Search for the cell housing the specified text and yield its [X, Y] center coordinate. 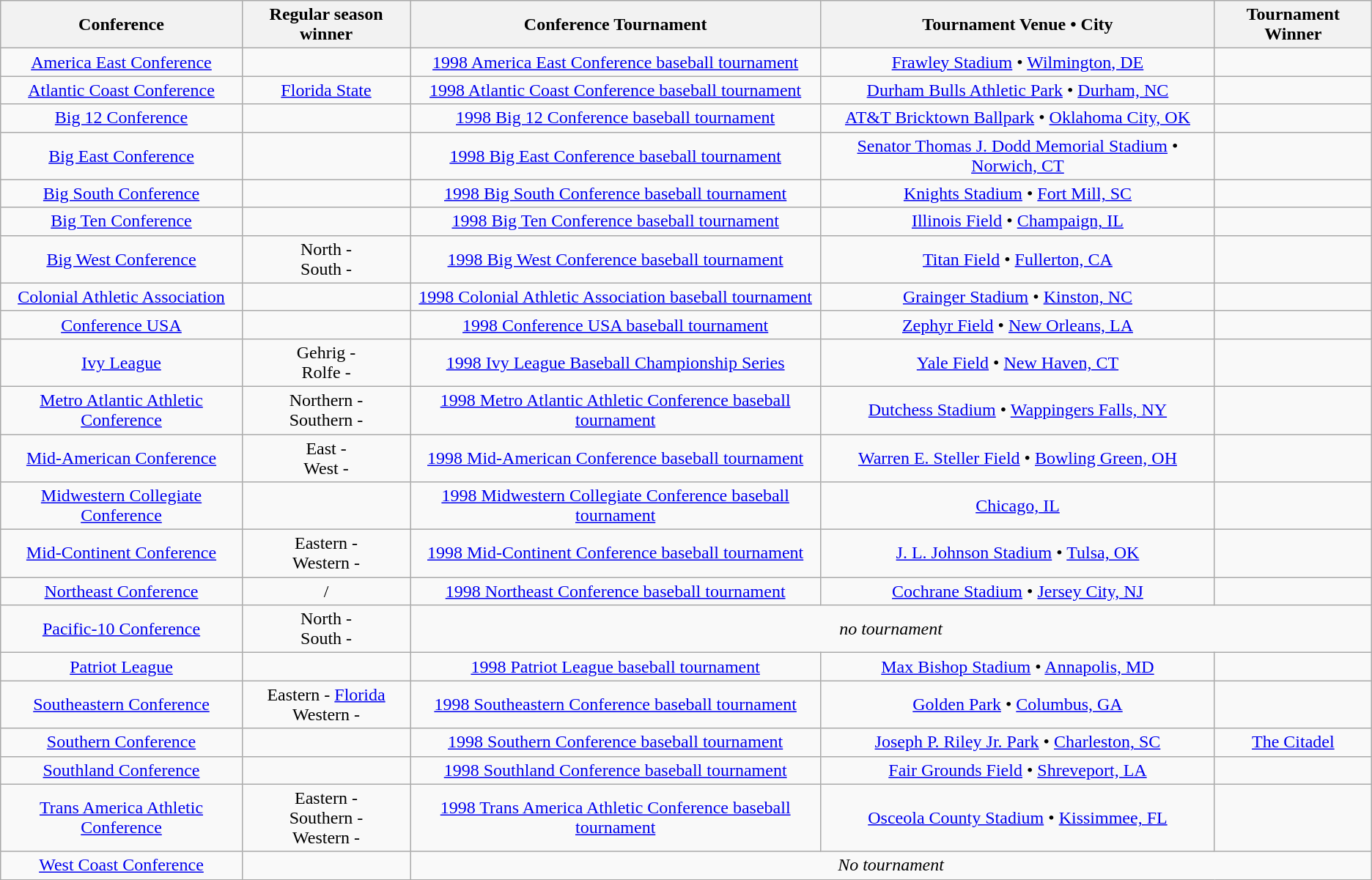
AT&T Bricktown Ballpark • Oklahoma City, OK [1017, 118]
Pacific-10 Conference [122, 629]
J. L. Johnson Stadium • Tulsa, OK [1017, 554]
Ivy League [122, 362]
Illinois Field • Champaign, IL [1017, 221]
Durham Bulls Athletic Park • Durham, NC [1017, 90]
Big South Conference [122, 193]
1998 Metro Atlantic Athletic Conference baseball tournament [616, 410]
Knights Stadium • Fort Mill, SC [1017, 193]
Southern Conference [122, 742]
Big 12 Conference [122, 118]
1998 Midwestern Collegiate Conference baseball tournament [616, 506]
1998 Atlantic Coast Conference baseball tournament [616, 90]
1998 Ivy League Baseball Championship Series [616, 362]
1998 Northeast Conference baseball tournament [616, 591]
Northeast Conference [122, 591]
1998 Colonial Athletic Association baseball tournament [616, 297]
Eastern - FloridaWestern - [326, 705]
1998 Big South Conference baseball tournament [616, 193]
Grainger Stadium • Kinston, NC [1017, 297]
The Citadel [1293, 742]
Warren E. Steller Field • Bowling Green, OH [1017, 457]
Trans America Athletic Conference [122, 818]
Gehrig - Rolfe - [326, 362]
Chicago, IL [1017, 506]
Eastern - Western - [326, 554]
Tournament Venue • City [1017, 25]
Mid-American Conference [122, 457]
Fair Grounds Field • Shreveport, LA [1017, 770]
Southeastern Conference [122, 705]
America East Conference [122, 62]
Big East Conference [122, 155]
Max Bishop Stadium • Annapolis, MD [1017, 667]
Frawley Stadium • Wilmington, DE [1017, 62]
1998 Trans America Athletic Conference baseball tournament [616, 818]
no tournament [891, 629]
1998 Mid-Continent Conference baseball tournament [616, 554]
Atlantic Coast Conference [122, 90]
Mid-Continent Conference [122, 554]
Southland Conference [122, 770]
1998 Southern Conference baseball tournament [616, 742]
Eastern - Southern - Western - [326, 818]
1998 Southeastern Conference baseball tournament [616, 705]
Midwestern Collegiate Conference [122, 506]
1998 Big Ten Conference baseball tournament [616, 221]
Regular season winner [326, 25]
1998 Big West Conference baseball tournament [616, 259]
Dutchess Stadium • Wappingers Falls, NY [1017, 410]
Golden Park • Columbus, GA [1017, 705]
Senator Thomas J. Dodd Memorial Stadium • Norwich, CT [1017, 155]
1998 Conference USA baseball tournament [616, 325]
Cochrane Stadium • Jersey City, NJ [1017, 591]
Metro Atlantic Athletic Conference [122, 410]
Conference [122, 25]
Florida State [326, 90]
West Coast Conference [122, 865]
1998 Big East Conference baseball tournament [616, 155]
No tournament [891, 865]
Patriot League [122, 667]
Osceola County Stadium • Kissimmee, FL [1017, 818]
/ [326, 591]
Colonial Athletic Association [122, 297]
Northern - Southern - [326, 410]
1998 Patriot League baseball tournament [616, 667]
Big Ten Conference [122, 221]
1998 Mid-American Conference baseball tournament [616, 457]
Tournament Winner [1293, 25]
Conference Tournament [616, 25]
Conference USA [122, 325]
Joseph P. Riley Jr. Park • Charleston, SC [1017, 742]
1998 Southland Conference baseball tournament [616, 770]
Zephyr Field • New Orleans, LA [1017, 325]
1998 America East Conference baseball tournament [616, 62]
1998 Big 12 Conference baseball tournament [616, 118]
Big West Conference [122, 259]
Titan Field • Fullerton, CA [1017, 259]
Yale Field • New Haven, CT [1017, 362]
East - West - [326, 457]
